Pinpoint the cell where the given text exists, returning its (x, y) midpoint coordinate. 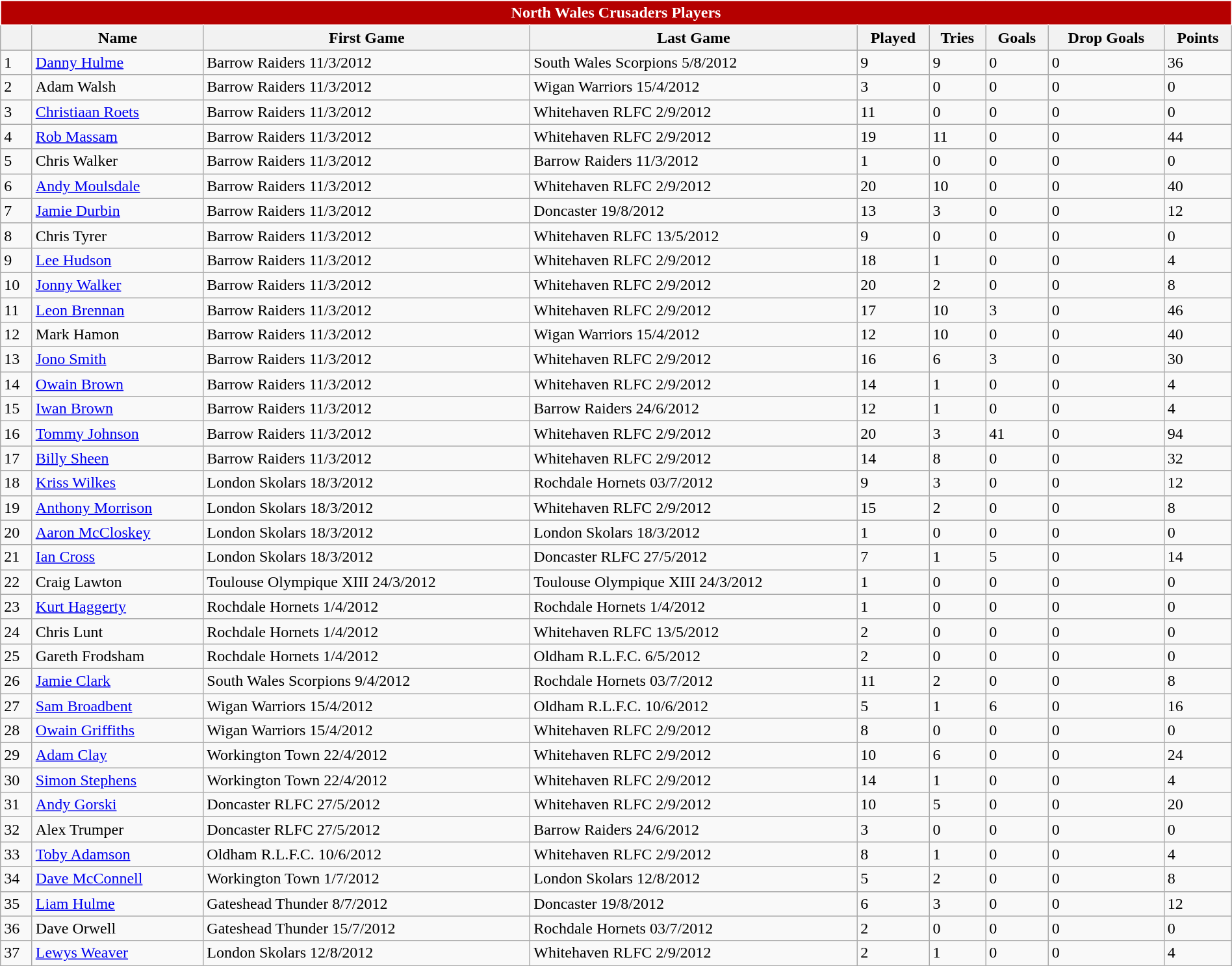
Points (1198, 38)
Tommy Johnson (118, 434)
Adam Walsh (118, 87)
Billy Sheen (118, 458)
33 (17, 854)
Toby Adamson (118, 854)
46 (1198, 310)
South Wales Scorpions 5/8/2012 (694, 62)
Jono Smith (118, 359)
Andy Moulsdale (118, 186)
Danny Hulme (118, 62)
94 (1198, 434)
21 (17, 557)
Last Game (694, 38)
Jonny Walker (118, 285)
Tries (958, 38)
Craig Lawton (118, 582)
Owain Brown (118, 384)
34 (17, 879)
Gareth Frodsham (118, 656)
Simon Stephens (118, 780)
Iwan Brown (118, 409)
Sam Broadbent (118, 705)
Liam Hulme (118, 904)
Drop Goals (1106, 38)
Alex Trumper (118, 829)
Kriss Wilkes (118, 483)
Aaron McCloskey (118, 532)
Chris Lunt (118, 631)
Chris Tyrer (118, 235)
First Game (366, 38)
Goals (1018, 38)
Name (118, 38)
44 (1198, 137)
Rob Massam (118, 137)
Lewys Weaver (118, 953)
Jamie Clark (118, 681)
Gateshead Thunder 15/7/2012 (366, 928)
Lee Hudson (118, 260)
Mark Hamon (118, 335)
26 (17, 681)
Christiaan Roets (118, 112)
Jamie Durbin (118, 211)
Adam Clay (118, 755)
Andy Gorski (118, 805)
22 (17, 582)
North Wales Crusaders Players (616, 13)
Oldham R.L.F.C. 6/5/2012 (694, 656)
Ian Cross (118, 557)
31 (17, 805)
Kurt Haggerty (118, 607)
Dave McConnell (118, 879)
41 (1018, 434)
Owain Griffiths (118, 731)
Dave Orwell (118, 928)
Anthony Morrison (118, 508)
Gateshead Thunder 8/7/2012 (366, 904)
Leon Brennan (118, 310)
Chris Walker (118, 161)
35 (17, 904)
25 (17, 656)
South Wales Scorpions 9/4/2012 (366, 681)
28 (17, 731)
27 (17, 705)
23 (17, 607)
29 (17, 755)
Workington Town 1/7/2012 (366, 879)
37 (17, 953)
Played (893, 38)
